Output the [X, Y] coordinate of the center of the cell containing the given text.  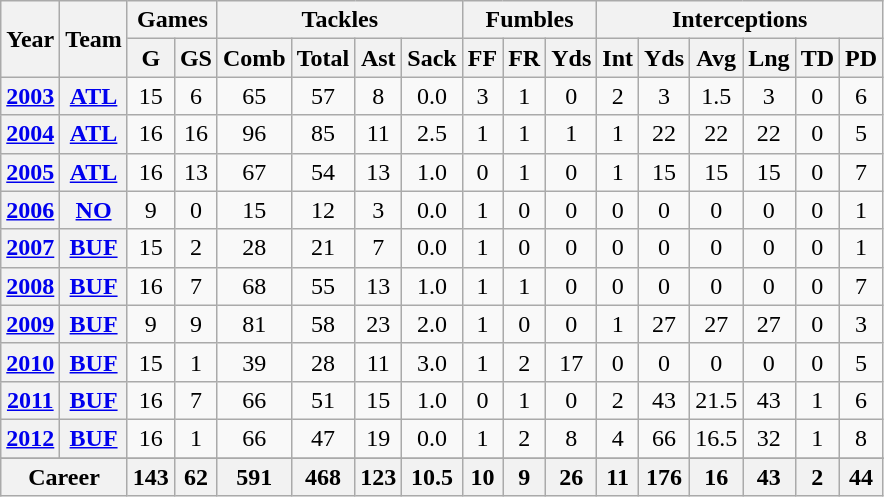
68 [254, 286]
21 [323, 248]
176 [664, 477]
62 [196, 477]
96 [254, 134]
12 [323, 210]
65 [254, 96]
54 [323, 172]
1.5 [716, 96]
85 [323, 134]
39 [254, 362]
Games [172, 20]
2007 [30, 248]
51 [323, 400]
Year [30, 39]
44 [862, 477]
TD [817, 58]
26 [572, 477]
PD [862, 58]
16.5 [716, 438]
Sack [432, 58]
Career [64, 477]
Interceptions [740, 20]
55 [323, 286]
58 [323, 324]
81 [254, 324]
468 [323, 477]
Int [618, 58]
Comb [254, 58]
GS [196, 58]
2008 [30, 286]
Lng [769, 58]
G [150, 58]
67 [254, 172]
2003 [30, 96]
10 [482, 477]
2005 [30, 172]
FF [482, 58]
2004 [30, 134]
10.5 [432, 477]
143 [150, 477]
Total [323, 58]
123 [378, 477]
17 [572, 362]
57 [323, 96]
Avg [716, 58]
2010 [30, 362]
2012 [30, 438]
Ast [378, 58]
Fumbles [530, 20]
2.0 [432, 324]
NO [94, 210]
591 [254, 477]
2009 [30, 324]
2.5 [432, 134]
2006 [30, 210]
Tackles [340, 20]
4 [618, 438]
47 [323, 438]
FR [524, 58]
23 [378, 324]
3.0 [432, 362]
2011 [30, 400]
Team [94, 39]
19 [378, 438]
32 [769, 438]
21.5 [716, 400]
